For the text-containing cell, return its midpoint in (X, Y) coordinate format. 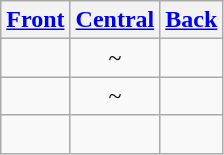
Front (36, 20)
Back (192, 20)
Central (115, 20)
